From the cell containing the given text, extract its center point as (X, Y) coordinate. 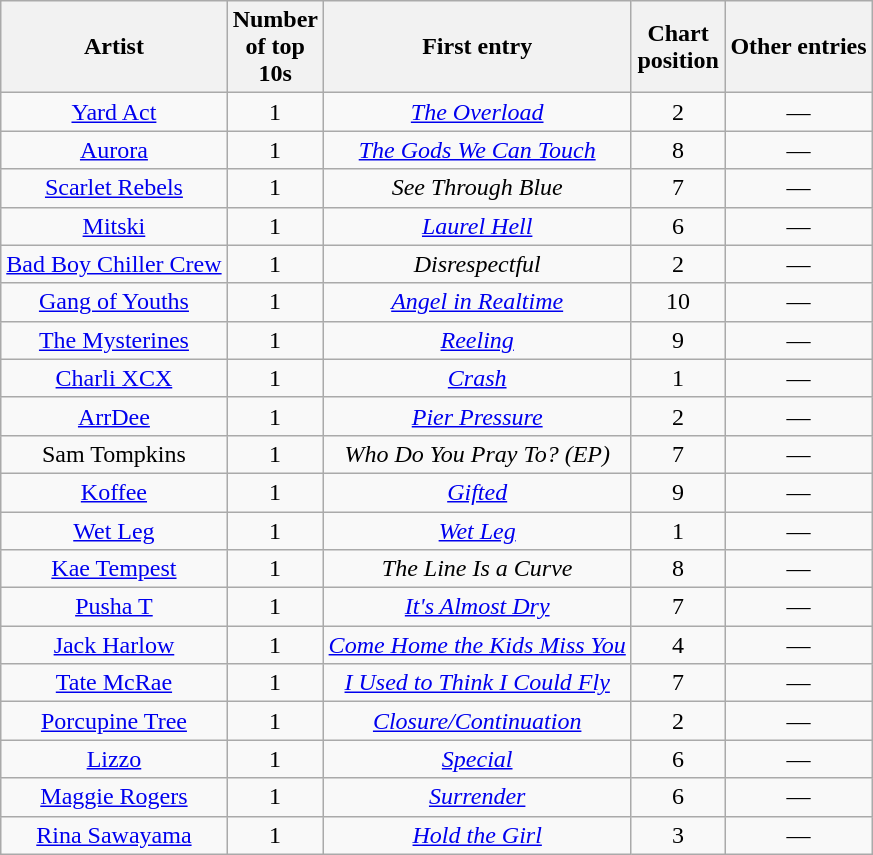
Gang of Youths (114, 302)
ArrDee (114, 416)
Koffee (114, 492)
Maggie Rogers (114, 797)
First entry (477, 47)
Hold the Girl (477, 835)
Crash (477, 378)
Porcupine Tree (114, 721)
Mitski (114, 226)
Come Home the Kids Miss You (477, 645)
Kae Tempest (114, 569)
Bad Boy Chiller Crew (114, 264)
Angel in Realtime (477, 302)
Jack Harlow (114, 645)
Reeling (477, 340)
Pusha T (114, 607)
Laurel Hell (477, 226)
The Line Is a Curve (477, 569)
Artist (114, 47)
It's Almost Dry (477, 607)
Surrender (477, 797)
3 (678, 835)
Charli XCX (114, 378)
The Gods We Can Touch (477, 150)
The Overload (477, 112)
Special (477, 759)
Gifted (477, 492)
I Used to Think I Could Fly (477, 683)
10 (678, 302)
Lizzo (114, 759)
Pier Pressure (477, 416)
Disrespectful (477, 264)
Rina Sawayama (114, 835)
4 (678, 645)
See Through Blue (477, 188)
Tate McRae (114, 683)
Yard Act (114, 112)
Closure/Continuation (477, 721)
Sam Tompkins (114, 454)
The Mysterines (114, 340)
Other entries (798, 47)
Chart position (678, 47)
Scarlet Rebels (114, 188)
Who Do You Pray To? (EP) (477, 454)
Aurora (114, 150)
Number of top 10s (275, 47)
